Detect which cell encompasses the target text, then output its [x, y] center coordinate. 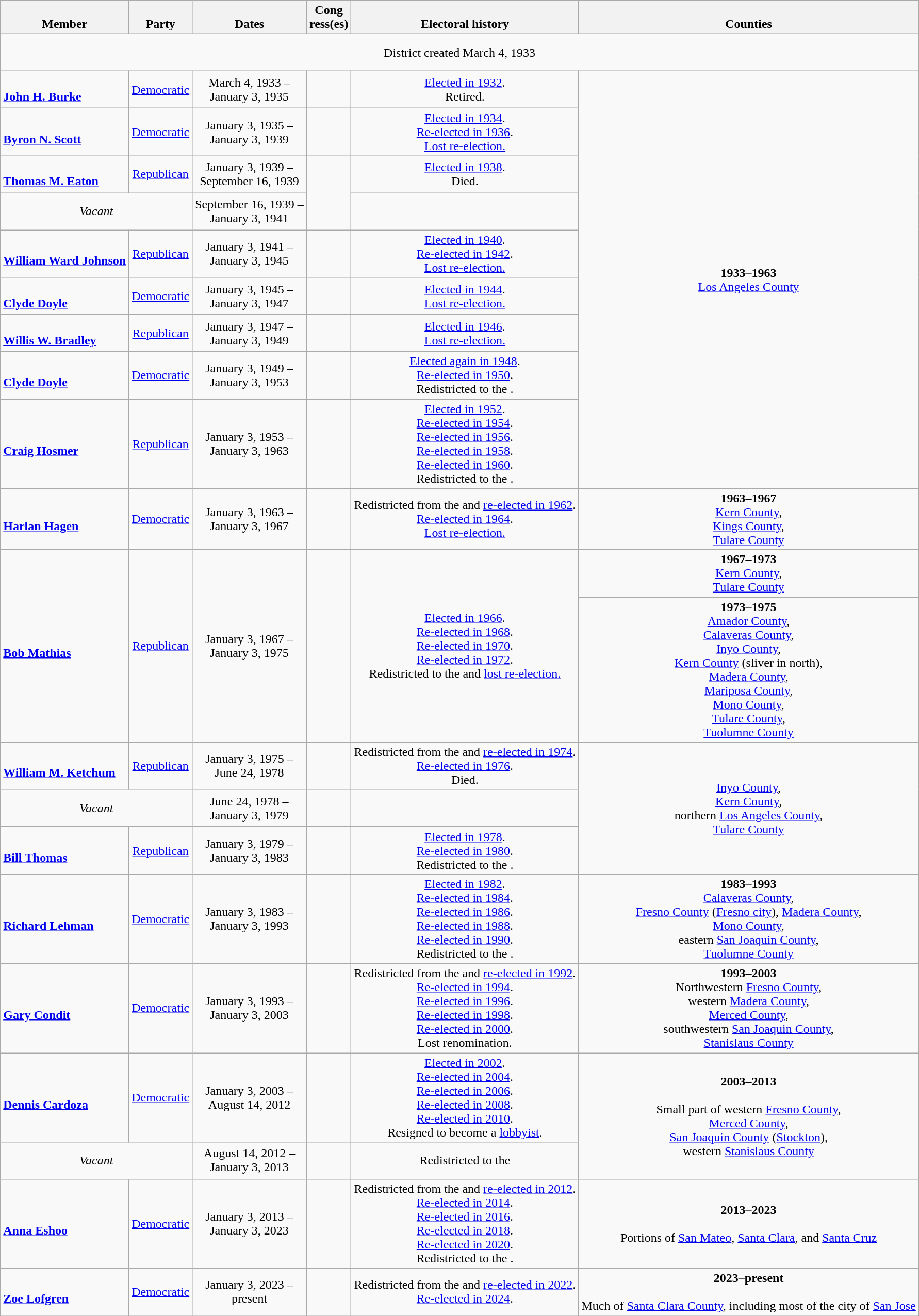
Bob Mathias [65, 646]
Redistricted from the and re-elected in 2022.Re-elected in 2024. [465, 1292]
January 3, 1993 –January 3, 2003 [250, 1008]
Elected in 1938.Died. [465, 174]
Gary Condit [65, 1008]
Inyo County,Kern County,northern Los Angeles County,Tulare County [749, 808]
Redistricted from the and re-elected in 2012.Re-elected in 2014.Re-elected in 2016.Re-elected in 2018.Re-elected in 2020.Redistricted to the . [465, 1224]
January 3, 2003 –August 14, 2012 [250, 1097]
January 3, 1941 –January 3, 1945 [250, 254]
Thomas M. Eaton [65, 174]
Redistricted from the and re-elected in 1974.Re-elected in 1976.Died. [465, 766]
Elected in 1932.Retired. [465, 90]
Elected in 1982.Re-elected in 1984.Re-elected in 1986.Re-elected in 1988.Re-elected in 1990.Redistricted to the . [465, 919]
January 3, 2013 –January 3, 2023 [250, 1224]
Elected in 1978.Re-elected in 1980.Redistricted to the . [465, 850]
Byron N. Scott [65, 132]
January 3, 1949 –January 3, 1953 [250, 375]
January 3, 1967 –January 3, 1975 [250, 646]
Anna Eshoo [65, 1224]
Party [161, 18]
January 3, 2023 –present [250, 1292]
Member [65, 18]
Elected in 1966.Re-elected in 1968.Re-elected in 1970.Re-elected in 1972.Redistricted to the and lost re-election. [465, 646]
Zoe Lofgren [65, 1292]
Elected in 1946.Lost re-election. [465, 333]
Elected again in 1948.Re-elected in 1950.Redistricted to the . [465, 375]
1993–2003Northwestern Fresno County,western Madera County,Merced County,southwestern San Joaquin County,Stanislaus County [749, 1008]
Bill Thomas [65, 850]
1933–1963Los Angeles County [749, 279]
January 3, 1975 –June 24, 1978 [250, 766]
1963–1967Kern County,Kings County,Tulare County [749, 519]
Craig Hosmer [65, 443]
Elected in 1952.Re-elected in 1954.Re-elected in 1956.Re-elected in 1958.Re-elected in 1960. Redistricted to the . [465, 443]
September 16, 1939 –January 3, 1941 [250, 211]
Richard Lehman [65, 919]
2013–2023 Portions of San Mateo, Santa Clara, and Santa Cruz [749, 1224]
August 14, 2012 –January 3, 2013 [250, 1161]
January 3, 1935 –January 3, 1939 [250, 132]
Harlan Hagen [65, 519]
Elected in 1934.Re-elected in 1936.Lost re-election. [465, 132]
Redistricted to the [465, 1161]
Redistricted from the and re-elected in 1962.Re-elected in 1964.Lost re-election. [465, 519]
Dennis Cardoza [65, 1097]
District created March 4, 1933 [460, 53]
January 3, 1947 –January 3, 1949 [250, 333]
Elected in 1944.Lost re-election. [465, 296]
Redistricted from the and re-elected in 1992.Re-elected in 1994.Re-elected in 1996.Re-elected in 1998.Re-elected in 2000.Lost renomination. [465, 1008]
Counties [749, 18]
June 24, 1978 –January 3, 1979 [250, 808]
Congress(es) [329, 18]
March 4, 1933 –January 3, 1935 [250, 90]
2023–presentMuch of Santa Clara County, including most of the city of San Jose [749, 1292]
Dates [250, 18]
January 3, 1939 –September 16, 1939 [250, 174]
John H. Burke [65, 90]
William M. Ketchum [65, 766]
January 3, 1979 –January 3, 1983 [250, 850]
January 3, 1945 –January 3, 1947 [250, 296]
January 3, 1953 –January 3, 1963 [250, 443]
1983–1993Calaveras County,Fresno County (Fresno city), Madera County,Mono County,eastern San Joaquin County,Tuolumne County [749, 919]
Electoral history [465, 18]
Elected in 2002.Re-elected in 2004.Re-elected in 2006.Re-elected in 2008.Re-elected in 2010.Resigned to become a lobbyist. [465, 1097]
2003–2013Small part of western Fresno County,Merced County,San Joaquin County (Stockton),western Stanislaus County [749, 1116]
January 3, 1963 –January 3, 1967 [250, 519]
William Ward Johnson [65, 254]
Willis W. Bradley [65, 333]
1967–1973Kern County,Tulare County [749, 573]
January 3, 1983 –January 3, 1993 [250, 919]
Elected in 1940.Re-elected in 1942.Lost re-election. [465, 254]
